Return the [X, Y] coordinate for the center point of the cell that contains the specified text.  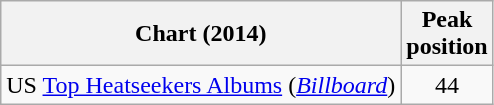
Chart (2014) [201, 34]
Peakposition [447, 34]
US Top Heatseekers Albums (Billboard) [201, 85]
44 [447, 85]
